Find where the given text appears and provide that cell's center as [x, y] coordinate. 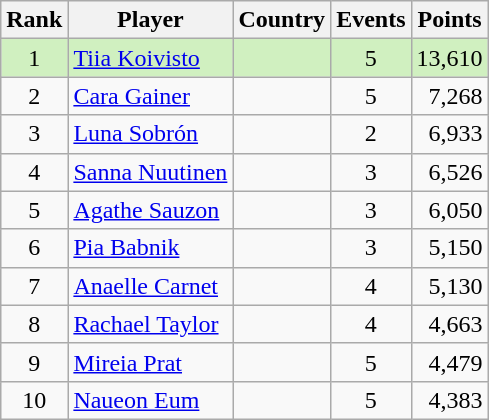
4,479 [450, 362]
Rachael Taylor [150, 324]
7,268 [450, 96]
Luna Sobrón [150, 134]
6,933 [450, 134]
13,610 [450, 58]
Cara Gainer [150, 96]
6 [34, 248]
8 [34, 324]
Points [450, 20]
Sanna Nuutinen [150, 172]
7 [34, 286]
Tiia Koivisto [150, 58]
Country [282, 20]
9 [34, 362]
Mireia Prat [150, 362]
6,526 [450, 172]
Rank [34, 20]
10 [34, 400]
6,050 [450, 210]
Anaelle Carnet [150, 286]
4,383 [450, 400]
Naueon Eum [150, 400]
Agathe Sauzon [150, 210]
Events [371, 20]
5,130 [450, 286]
5,150 [450, 248]
1 [34, 58]
Pia Babnik [150, 248]
Player [150, 20]
4,663 [450, 324]
